Provide the [x, y] coordinate of the cell's center where the given text is located.  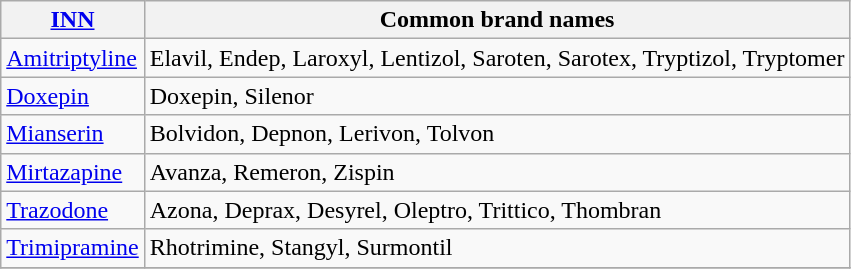
Rhotrimine, Stangyl, Surmontil [497, 248]
Common brand names [497, 20]
Trimipramine [73, 248]
Mianserin [73, 134]
INN [73, 20]
Trazodone [73, 210]
Bolvidon, Depnon, Lerivon, Tolvon [497, 134]
Doxepin, Silenor [497, 96]
Mirtazapine [73, 172]
Avanza, Remeron, Zispin [497, 172]
Azona, Deprax, Desyrel, Oleptro, Trittico, Thombran [497, 210]
Amitriptyline [73, 58]
Doxepin [73, 96]
Elavil, Endep, Laroxyl, Lentizol, Saroten, Sarotex, Tryptizol, Tryptomer [497, 58]
